Find where the given text appears and provide that cell's center as [x, y] coordinate. 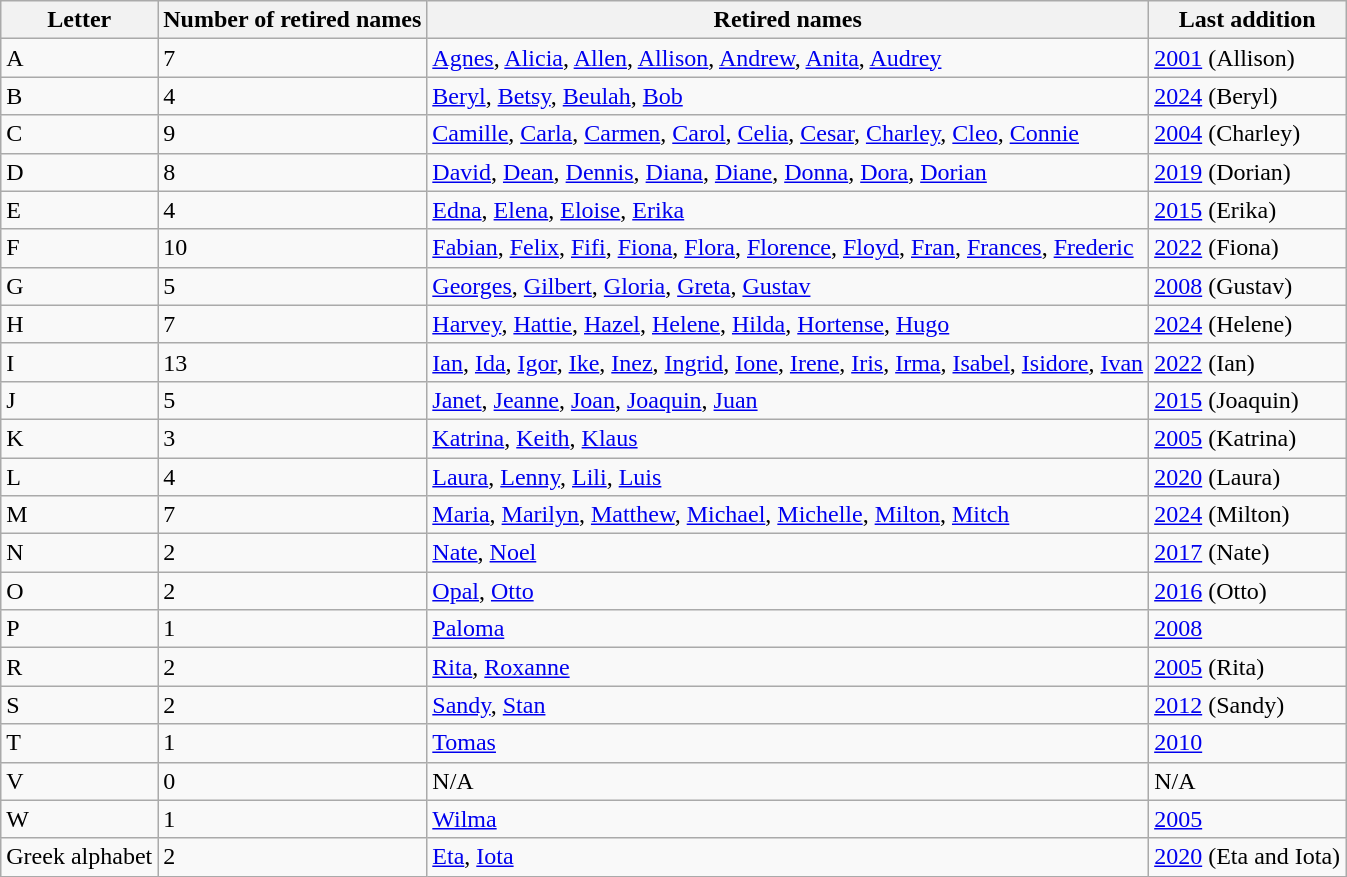
2001 (Allison) [1248, 58]
M [80, 515]
2022 (Fiona) [1248, 248]
Eta, Iota [788, 857]
O [80, 591]
Opal, Otto [788, 591]
13 [292, 362]
Beryl, Betsy, Beulah, Bob [788, 96]
2008 [1248, 629]
2010 [1248, 743]
A [80, 58]
2015 (Erika) [1248, 210]
T [80, 743]
3 [292, 438]
2019 (Dorian) [1248, 172]
2005 (Katrina) [1248, 438]
C [80, 134]
2020 (Eta and Iota) [1248, 857]
Harvey, Hattie, Hazel, Helene, Hilda, Hortense, Hugo [788, 324]
2017 (Nate) [1248, 553]
Laura, Lenny, Lili, Luis [788, 477]
S [80, 705]
Katrina, Keith, Klaus [788, 438]
Last addition [1248, 20]
H [80, 324]
Letter [80, 20]
B [80, 96]
J [80, 400]
V [80, 781]
D [80, 172]
Retired names [788, 20]
Fabian, Felix, Fifi, Fiona, Flora, Florence, Floyd, Fran, Frances, Frederic [788, 248]
Nate, Noel [788, 553]
2020 (Laura) [1248, 477]
2005 (Rita) [1248, 667]
Paloma [788, 629]
David, Dean, Dennis, Diana, Diane, Donna, Dora, Dorian [788, 172]
Number of retired names [292, 20]
E [80, 210]
Wilma [788, 819]
I [80, 362]
G [80, 286]
8 [292, 172]
Agnes, Alicia, Allen, Allison, Andrew, Anita, Audrey [788, 58]
Maria, Marilyn, Matthew, Michael, Michelle, Milton, Mitch [788, 515]
2012 (Sandy) [1248, 705]
Camille, Carla, Carmen, Carol, Celia, Cesar, Charley, Cleo, Connie [788, 134]
Janet, Jeanne, Joan, Joaquin, Juan [788, 400]
K [80, 438]
Sandy, Stan [788, 705]
2024 (Milton) [1248, 515]
0 [292, 781]
2008 (Gustav) [1248, 286]
10 [292, 248]
Edna, Elena, Eloise, Erika [788, 210]
2024 (Beryl) [1248, 96]
Ian, Ida, Igor, Ike, Inez, Ingrid, Ione, Irene, Iris, Irma, Isabel, Isidore, Ivan [788, 362]
N [80, 553]
L [80, 477]
2004 (Charley) [1248, 134]
9 [292, 134]
P [80, 629]
Rita, Roxanne [788, 667]
2016 (Otto) [1248, 591]
Tomas [788, 743]
Greek alphabet [80, 857]
2022 (Ian) [1248, 362]
Georges, Gilbert, Gloria, Greta, Gustav [788, 286]
2024 (Helene) [1248, 324]
R [80, 667]
2005 [1248, 819]
2015 (Joaquin) [1248, 400]
W [80, 819]
F [80, 248]
